Provide the [X, Y] coordinate of the cell's center where the given text is located.  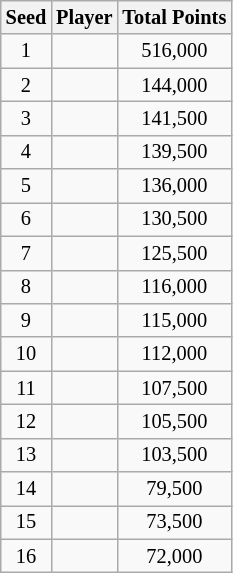
3 [26, 118]
12 [26, 421]
125,500 [174, 253]
16 [26, 556]
72,000 [174, 556]
136,000 [174, 186]
73,500 [174, 522]
10 [26, 354]
107,500 [174, 388]
13 [26, 455]
141,500 [174, 118]
Seed [26, 17]
1 [26, 51]
2 [26, 85]
112,000 [174, 354]
4 [26, 152]
8 [26, 287]
130,500 [174, 219]
144,000 [174, 85]
115,000 [174, 320]
139,500 [174, 152]
Player [84, 17]
79,500 [174, 489]
15 [26, 522]
5 [26, 186]
7 [26, 253]
6 [26, 219]
14 [26, 489]
105,500 [174, 421]
516,000 [174, 51]
11 [26, 388]
9 [26, 320]
116,000 [174, 287]
103,500 [174, 455]
Total Points [174, 17]
